Capture the cell that displays the provided text and extract its (x, y) central coordinate. 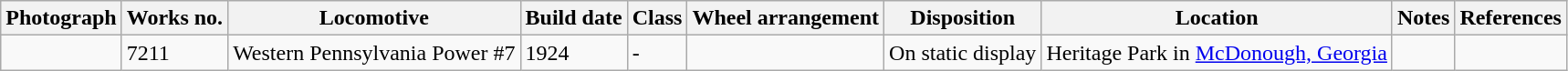
Photograph (61, 18)
- (657, 53)
Wheel arrangement (786, 18)
Build date (573, 18)
Heritage Park in McDonough, Georgia (1218, 53)
Notes (1423, 18)
1924 (573, 53)
Disposition (963, 18)
On static display (963, 53)
Location (1218, 18)
Western Pennsylvania Power #7 (374, 53)
References (1511, 18)
Locomotive (374, 18)
Works no. (174, 18)
7211 (174, 53)
Class (657, 18)
